Determine the (X, Y) coordinate at the center of the cell enclosing the given text.  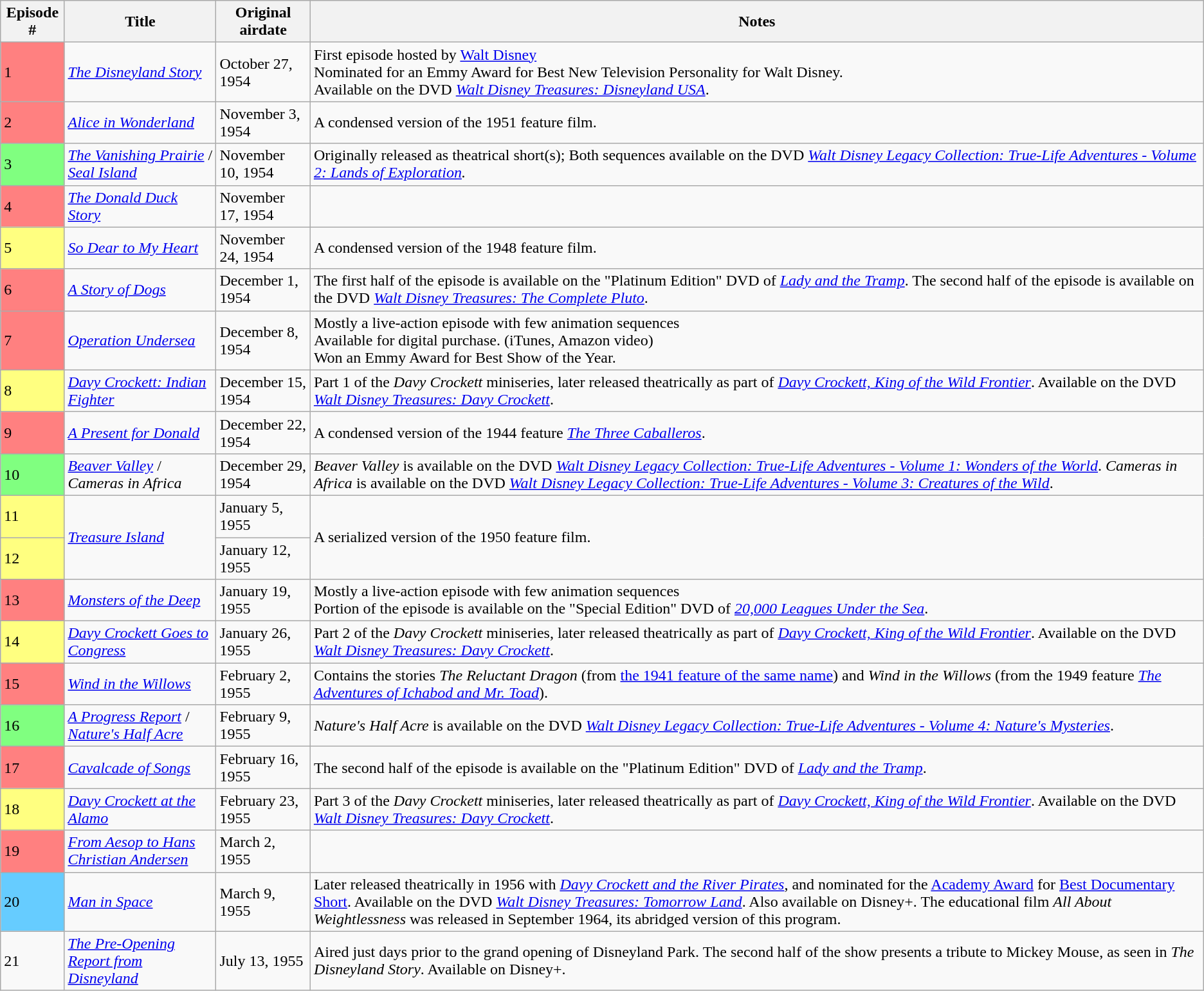
December 15, 1954 (263, 391)
Cavalcade of Songs (140, 768)
Notes (756, 22)
Original airdate (263, 22)
From Aesop to Hans Christian Andersen (140, 851)
2 (32, 122)
The Donald Duck Story (140, 206)
6 (32, 289)
10 (32, 475)
11 (32, 516)
March 2, 1955 (263, 851)
Title (140, 22)
Treasure Island (140, 537)
January 12, 1955 (263, 558)
12 (32, 558)
Alice in Wonderland (140, 122)
So Dear to My Heart (140, 248)
July 13, 1955 (263, 961)
December 29, 1954 (263, 475)
Episode # (32, 22)
November 17, 1954 (263, 206)
December 22, 1954 (263, 432)
December 1, 1954 (263, 289)
February 2, 1955 (263, 684)
17 (32, 768)
1 (32, 72)
October 27, 1954 (263, 72)
Davy Crockett Goes to Congress (140, 642)
A condensed version of the 1951 feature film. (756, 122)
November 3, 1954 (263, 122)
A Progress Report / Nature's Half Acre (140, 725)
Man in Space (140, 902)
Nature's Half Acre is available on the DVD Walt Disney Legacy Collection: True-Life Adventures - Volume 4: Nature's Mysteries. (756, 725)
18 (32, 809)
The second half of the episode is available on the "Platinum Edition" DVD of Lady and the Tramp. (756, 768)
A Present for Donald (140, 432)
13 (32, 601)
A condensed version of the 1948 feature film. (756, 248)
5 (32, 248)
Davy Crockett: Indian Fighter (140, 391)
February 23, 1955 (263, 809)
21 (32, 961)
February 9, 1955 (263, 725)
8 (32, 391)
A Story of Dogs (140, 289)
Beaver Valley / Cameras in Africa (140, 475)
January 5, 1955 (263, 516)
A condensed version of the 1944 feature The Three Caballeros. (756, 432)
November 10, 1954 (263, 165)
Davy Crockett at the Alamo (140, 809)
The Pre-Opening Report from Disneyland (140, 961)
Wind in the Willows (140, 684)
A serialized version of the 1950 feature film. (756, 537)
Monsters of the Deep (140, 601)
3 (32, 165)
19 (32, 851)
November 24, 1954 (263, 248)
The Disneyland Story (140, 72)
15 (32, 684)
January 19, 1955 (263, 601)
March 9, 1955 (263, 902)
February 16, 1955 (263, 768)
7 (32, 340)
4 (32, 206)
January 26, 1955 (263, 642)
20 (32, 902)
14 (32, 642)
December 8, 1954 (263, 340)
The Vanishing Prairie / Seal Island (140, 165)
Operation Undersea (140, 340)
16 (32, 725)
9 (32, 432)
